Locate the cell with the specified text and output its (x, y) center coordinate. 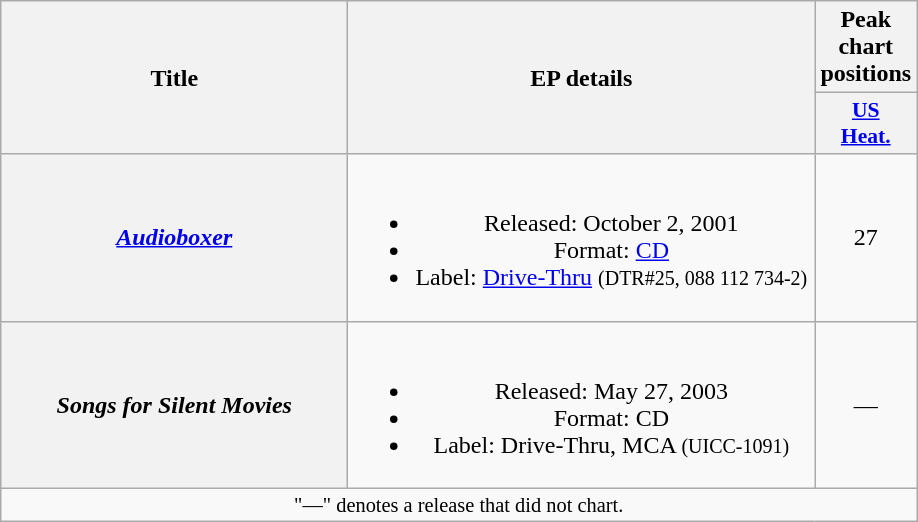
— (866, 404)
Released: October 2, 2001Format: CDLabel: Drive-Thru (DTR#25, 088 112 734-2) (582, 238)
Title (174, 78)
USHeat. (866, 124)
EP details (582, 78)
Audioboxer (174, 238)
Peak chart positions (866, 47)
Released: May 27, 2003Format: CDLabel: Drive-Thru, MCA (UICC-1091) (582, 404)
Songs for Silent Movies (174, 404)
"—" denotes a release that did not chart. (459, 505)
27 (866, 238)
